Find where the given text appears and provide that cell's center as (X, Y) coordinate. 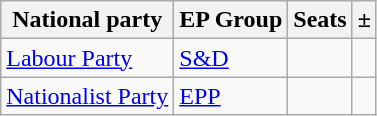
EP Group (231, 20)
± (364, 20)
Labour Party (88, 58)
Nationalist Party (88, 96)
S&D (231, 58)
EPP (231, 96)
National party (88, 20)
Seats (320, 20)
